Capture the cell that displays the provided text and extract its (x, y) central coordinate. 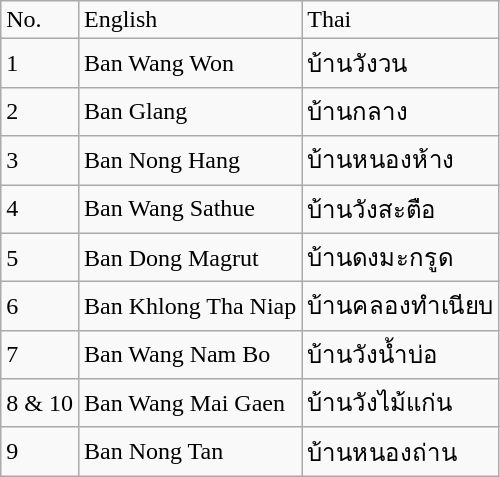
บ้านหนองห้าง (400, 160)
Ban Nong Hang (190, 160)
Ban Khlong Tha Niap (190, 306)
No. (40, 20)
2 (40, 112)
8 & 10 (40, 404)
9 (40, 452)
Ban Wang Mai Gaen (190, 404)
บ้านกลาง (400, 112)
4 (40, 208)
บ้านดงมะกรูด (400, 258)
Ban Nong Tan (190, 452)
Ban Wang Nam Bo (190, 354)
6 (40, 306)
Thai (400, 20)
1 (40, 64)
3 (40, 160)
Ban Glang (190, 112)
Ban Wang Sathue (190, 208)
บ้านคลองทำเนียบ (400, 306)
บ้านวังไม้แก่น (400, 404)
7 (40, 354)
บ้านวังวน (400, 64)
Ban Dong Magrut (190, 258)
บ้านวังสะตือ (400, 208)
Ban Wang Won (190, 64)
บ้านหนองถ่าน (400, 452)
บ้านวังน้ำบ่อ (400, 354)
English (190, 20)
5 (40, 258)
